Determine the [X, Y] coordinate at the center of the cell enclosing the given text.  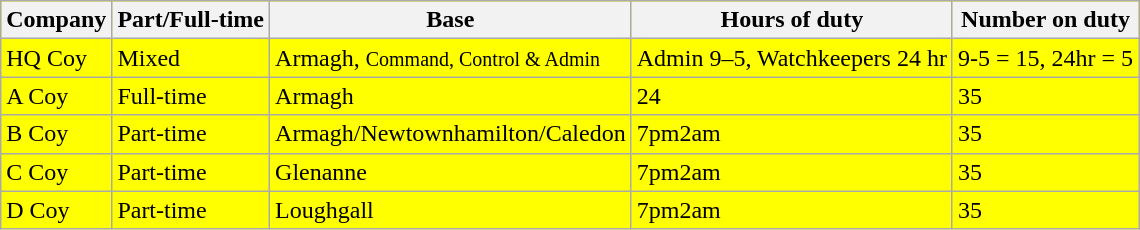
Armagh/Newtownhamilton/Caledon [451, 134]
Number on duty [1045, 20]
D Coy [56, 210]
Company [56, 20]
Armagh, Command, Control & Admin [451, 58]
C Coy [56, 172]
Full-time [191, 96]
Hours of duty [792, 20]
A Coy [56, 96]
Mixed [191, 58]
B Coy [56, 134]
Glenanne [451, 172]
Base [451, 20]
24 [792, 96]
Admin 9–5, Watchkeepers 24 hr [792, 58]
Loughgall [451, 210]
HQ Coy [56, 58]
Part/Full-time [191, 20]
Armagh [451, 96]
9-5 = 15, 24hr = 5 [1045, 58]
